Scan for the cell matching the given text and deliver its [x, y] coordinate at center. 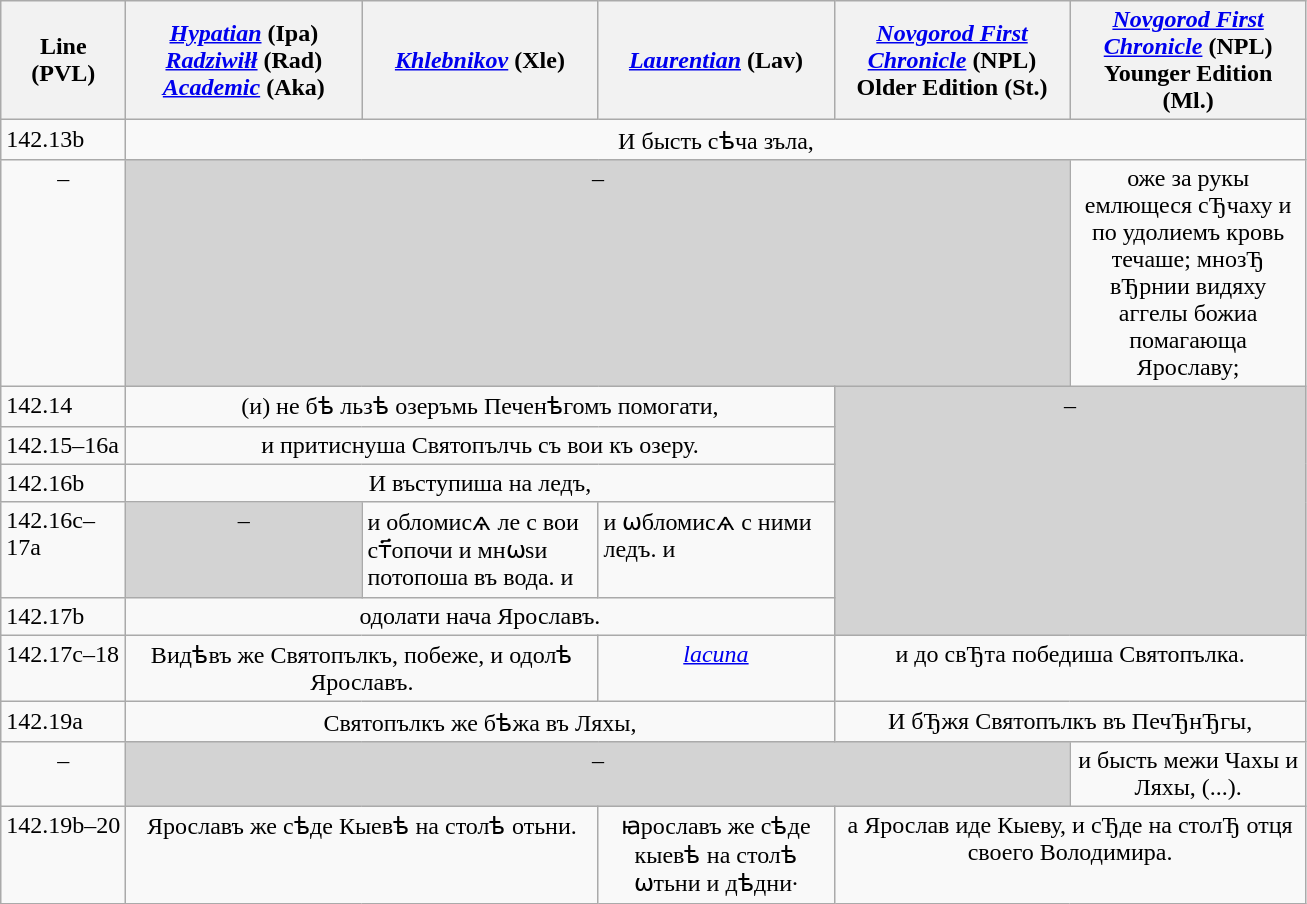
Hypatian (Ipa)Radziwiłł (Rad)Academic (Aka) [244, 60]
Laurentian (Lav) [716, 60]
Novgorod First Chronicle (NPL)Younger Edition (Ml.) [1188, 60]
142.17c–18 [64, 668]
142.19a [64, 722]
и до свЂта победиша Святопълка. [1070, 668]
142.19b–20 [64, 854]
И бысть сѣча зъла, [716, 140]
lacuna [716, 668]
142.16b [64, 483]
и ѡбломисѧ с ними ледъ. и [716, 550]
Святопълкъ же бѣжа въ Ляхы, [480, 722]
ꙗрославъ же сѣде кыевѣ на столѣ ѡтьни и дѣдни· [716, 854]
Видѣвъ же Святопълкъ, побеже, и одолѣ Ярославъ. [362, 668]
Khlebnikov (Xle) [480, 60]
Novgorod First Chronicle (NPL)Older Edition (St.) [952, 60]
и обломисѧ ле с вои ст҃опочи и мнѡѕи потопоша въ вода. и [480, 550]
142.16c–17a [64, 550]
оже за рукы емлющеся сЂчаху и по удолиемъ кровь течаше; мнозЂ вЂрнии видяху аггелы божиа помагающа Ярославу; [1188, 272]
а Ярослав иде Кыеву, и сЂде на столЂ отця своего Володимира. [1070, 854]
И бЂжя Святопълкъ въ ПечЂнЂгы, [1070, 722]
Line (PVL) [64, 60]
и притиснуша Святопълчь съ вои къ озеру. [480, 445]
142.15–16a [64, 445]
одолати нача Ярославъ. [480, 616]
(и) не бѣ льзѣ озеръмь Печенѣгомъ помогати, [480, 406]
142.17b [64, 616]
И въступиша на ледъ, [480, 483]
142.14 [64, 406]
142.13b [64, 140]
и бысть межи Чахы и Ляхы, (...). [1188, 774]
Ярославъ же сѣде Кыевѣ на столѣ отьни. [362, 854]
